Identify which cell holds the provided text, then report its (X, Y) central coordinate. 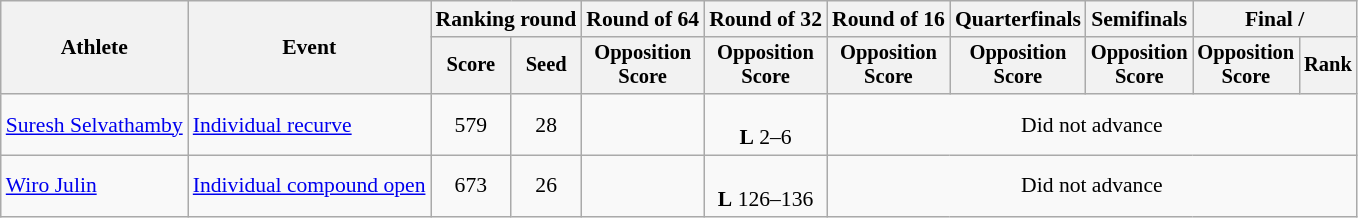
673 (470, 186)
Semifinals (1140, 19)
Seed (546, 66)
Individual compound open (310, 186)
Athlete (94, 48)
Round of 32 (766, 19)
28 (546, 124)
Individual recurve (310, 124)
Quarterfinals (1018, 19)
Suresh Selvathamby (94, 124)
Round of 16 (888, 19)
L 126–136 (766, 186)
Event (310, 48)
Rank (1328, 66)
Wiro Julin (94, 186)
Ranking round (506, 19)
L 2–6 (766, 124)
Score (470, 66)
26 (546, 186)
Round of 64 (642, 19)
Final / (1274, 19)
579 (470, 124)
